From the cell containing the given text, extract its center point as (x, y) coordinate. 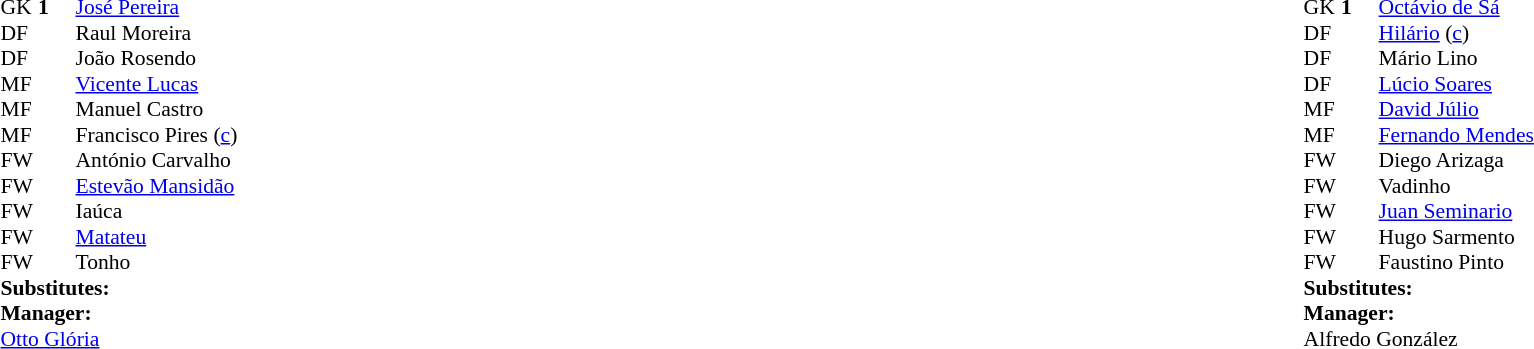
Matateu (157, 237)
Manuel Castro (157, 109)
Francisco Pires (c) (157, 135)
Hugo Sarmento (1456, 237)
Fernando Mendes (1456, 135)
Lúcio Soares (1456, 84)
Estevão Mansidão (157, 186)
Diego Arizaga (1456, 161)
João Rosendo (157, 59)
Raul Moreira (157, 33)
Vadinho (1456, 186)
David Júlio (1456, 109)
Juan Seminario (1456, 211)
António Carvalho (157, 161)
Faustino Pinto (1456, 263)
Hilário (c) (1456, 33)
Mário Lino (1456, 59)
Tonho (157, 263)
Iaúca (157, 211)
Vicente Lucas (157, 84)
